Pinpoint the cell where the given text exists, returning its [x, y] midpoint coordinate. 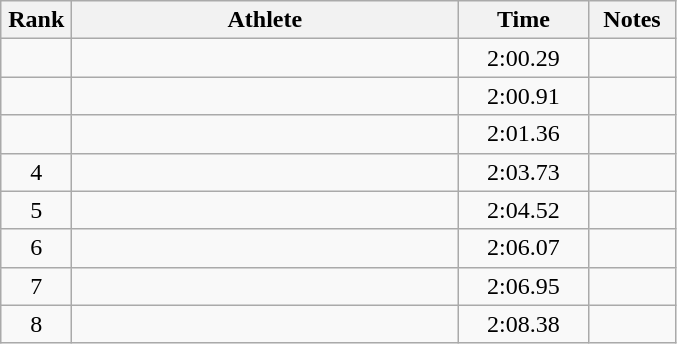
Time [524, 20]
2:00.91 [524, 96]
Notes [632, 20]
2:06.95 [524, 286]
5 [36, 210]
7 [36, 286]
2:03.73 [524, 172]
2:00.29 [524, 58]
8 [36, 324]
2:08.38 [524, 324]
6 [36, 248]
2:06.07 [524, 248]
2:04.52 [524, 210]
Athlete [265, 20]
Rank [36, 20]
2:01.36 [524, 134]
4 [36, 172]
